Output the [x, y] coordinate of the center of the cell containing the given text.  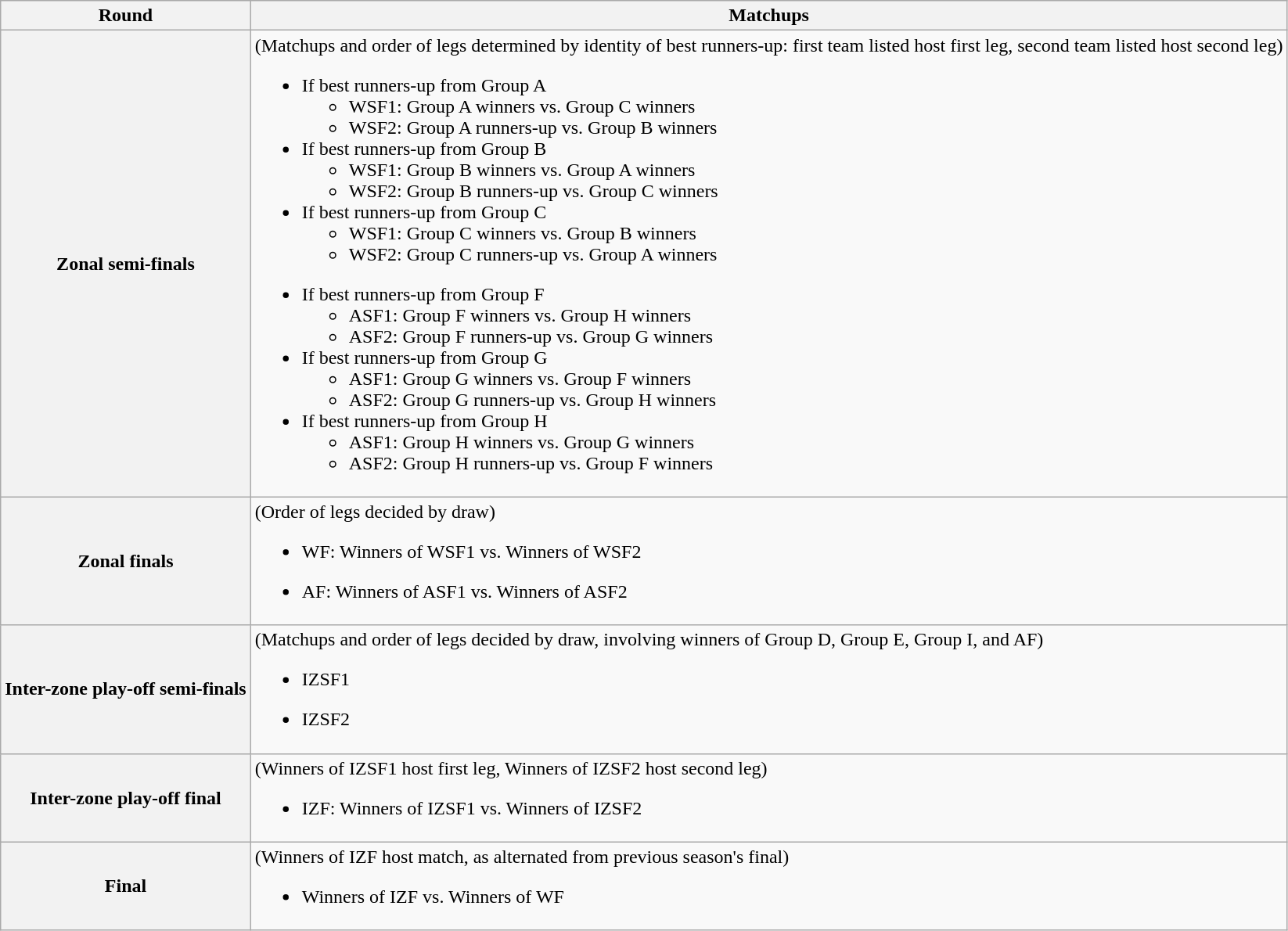
Zonal semi-finals [125, 264]
Inter-zone play-off semi-finals [125, 689]
(Matchups and order of legs decided by draw, involving winners of Group D, Group E, Group I, and AF) IZSF1IZSF2 [768, 689]
Zonal finals [125, 561]
(Winners of IZF host match, as alternated from previous season's final)Winners of IZF vs. Winners of WF [768, 886]
Final [125, 886]
(Winners of IZSF1 host first leg, Winners of IZSF2 host second leg)IZF: Winners of IZSF1 vs. Winners of IZSF2 [768, 798]
Round [125, 16]
Inter-zone play-off final [125, 798]
(Order of legs decided by draw) WF: Winners of WSF1 vs. Winners of WSF2AF: Winners of ASF1 vs. Winners of ASF2 [768, 561]
Matchups [768, 16]
